From the cell containing the given text, extract its center point as [X, Y] coordinate. 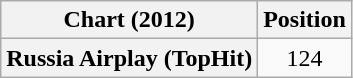
Position [305, 20]
Russia Airplay (TopHit) [130, 58]
124 [305, 58]
Chart (2012) [130, 20]
